Provide the [X, Y] coordinate of the cell's center where the given text is located.  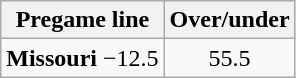
Missouri −12.5 [82, 58]
55.5 [230, 58]
Pregame line [82, 20]
Over/under [230, 20]
